Scan for the cell matching the given text and deliver its (X, Y) coordinate at center. 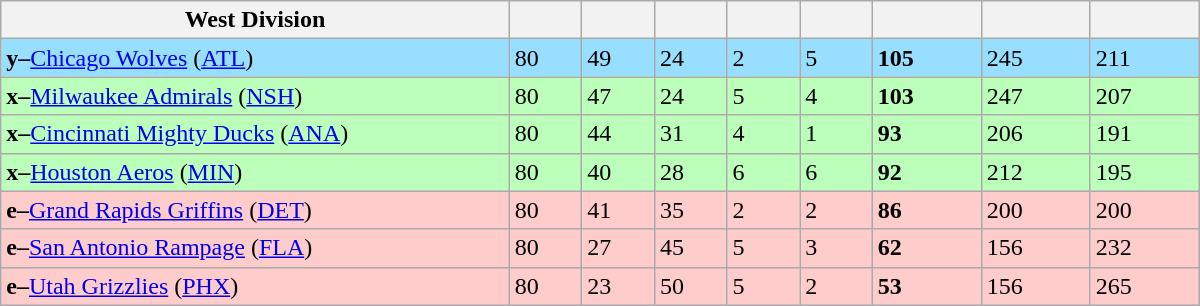
1 (836, 134)
245 (1036, 58)
e–Grand Rapids Griffins (DET) (255, 210)
50 (690, 286)
West Division (255, 20)
86 (926, 210)
53 (926, 286)
x–Milwaukee Admirals (NSH) (255, 96)
23 (618, 286)
92 (926, 172)
28 (690, 172)
3 (836, 248)
y–Chicago Wolves (ATL) (255, 58)
e–Utah Grizzlies (PHX) (255, 286)
62 (926, 248)
195 (1144, 172)
103 (926, 96)
40 (618, 172)
45 (690, 248)
206 (1036, 134)
93 (926, 134)
x–Cincinnati Mighty Ducks (ANA) (255, 134)
e–San Antonio Rampage (FLA) (255, 248)
35 (690, 210)
207 (1144, 96)
212 (1036, 172)
44 (618, 134)
31 (690, 134)
x–Houston Aeros (MIN) (255, 172)
27 (618, 248)
49 (618, 58)
191 (1144, 134)
41 (618, 210)
211 (1144, 58)
105 (926, 58)
47 (618, 96)
265 (1144, 286)
232 (1144, 248)
247 (1036, 96)
